Capture the cell that displays the provided text and extract its (x, y) central coordinate. 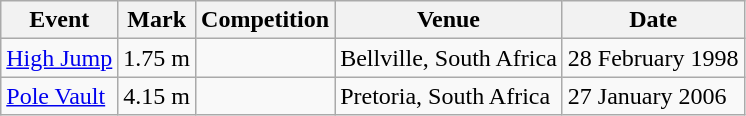
4.15 m (157, 96)
Event (60, 20)
Venue (449, 20)
Mark (157, 20)
Competition (266, 20)
1.75 m (157, 58)
Pretoria, South Africa (449, 96)
Date (653, 20)
28 February 1998 (653, 58)
27 January 2006 (653, 96)
High Jump (60, 58)
Pole Vault (60, 96)
Bellville, South Africa (449, 58)
